Return [X, Y] of the center of cell containing provided text 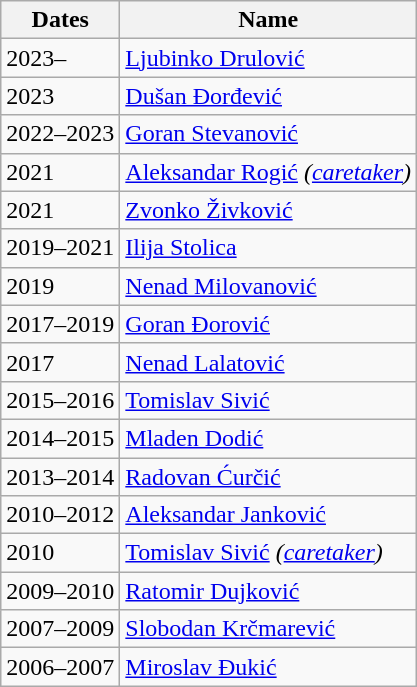
Nenad Lalatović [268, 362]
Nenad Milovanović [268, 286]
2010 [60, 553]
Radovan Ćurčić [268, 477]
Miroslav Đukić [268, 667]
Name [268, 20]
Ilija Stolica [268, 248]
Dušan Đorđević [268, 96]
Goran Stevanović [268, 134]
2014–2015 [60, 438]
2019 [60, 286]
2010–2012 [60, 515]
2023 [60, 96]
Dates [60, 20]
2017 [60, 362]
Goran Đorović [268, 324]
Ratomir Dujković [268, 591]
Aleksandar Rogić (caretaker) [268, 172]
Slobodan Krčmarević [268, 629]
2007–2009 [60, 629]
Zvonko Živković [268, 210]
2017–2019 [60, 324]
Tomislav Sivić (caretaker) [268, 553]
2015–2016 [60, 400]
2022–2023 [60, 134]
2009–2010 [60, 591]
2023– [60, 58]
Ljubinko Drulović [268, 58]
Tomislav Sivić [268, 400]
Mladen Dodić [268, 438]
2019–2021 [60, 248]
Aleksandar Janković [268, 515]
2013–2014 [60, 477]
2006–2007 [60, 667]
